From the cell containing the given text, extract its center point as (x, y) coordinate. 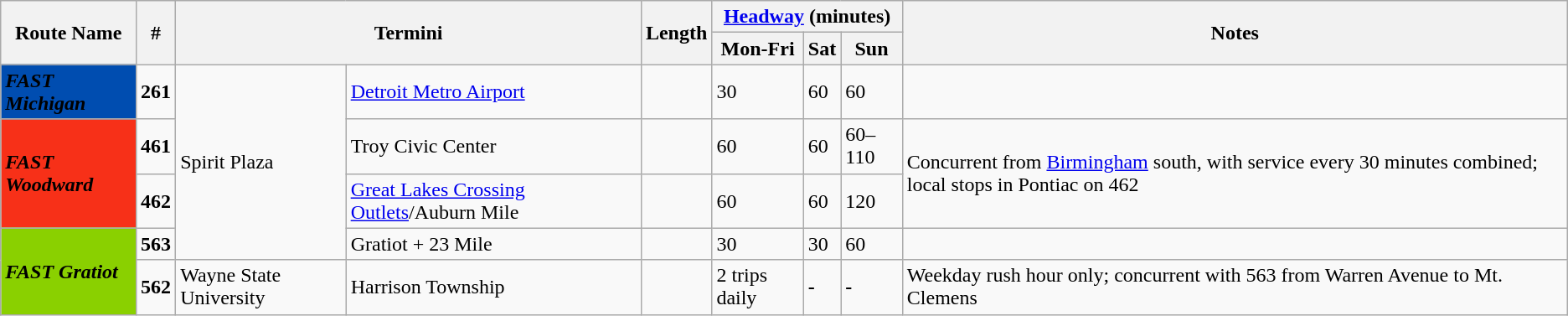
261 (156, 92)
2 trips daily (757, 287)
Weekday rush hour only; concurrent with 563 from Warren Avenue to Mt. Clemens (1235, 287)
Termini (409, 33)
562 (156, 287)
Gratiot + 23 Mile (493, 244)
120 (872, 201)
Headway (minutes) (807, 17)
Spirit Plaza (261, 163)
FAST Woodward (69, 174)
Sat (822, 49)
Length (676, 33)
Route Name (69, 33)
FAST Gratiot (69, 272)
563 (156, 244)
Wayne State University (261, 287)
60–110 (872, 146)
461 (156, 146)
# (156, 33)
Sun (872, 49)
Concurrent from Birmingham south, with service every 30 minutes combined; local stops in Pontiac on 462 (1235, 174)
462 (156, 201)
Notes (1235, 33)
Detroit Metro Airport (493, 92)
Harrison Township (493, 287)
Great Lakes Crossing Outlets/Auburn Mile (493, 201)
Mon-Fri (757, 49)
FAST Michigan (69, 92)
Troy Civic Center (493, 146)
